Locate the cell with the specified text and output its (X, Y) center coordinate. 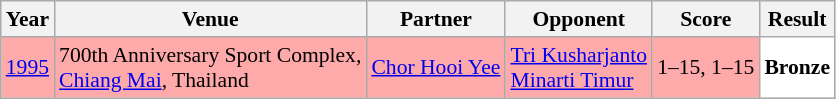
Result (797, 19)
1–15, 1–15 (706, 68)
Venue (210, 19)
Bronze (797, 68)
700th Anniversary Sport Complex,Chiang Mai, Thailand (210, 68)
Tri Kusharjanto Minarti Timur (578, 68)
Opponent (578, 19)
Partner (436, 19)
Chor Hooi Yee (436, 68)
Year (28, 19)
Score (706, 19)
1995 (28, 68)
